Return the (X, Y) coordinate for the center point of the cell that contains the specified text.  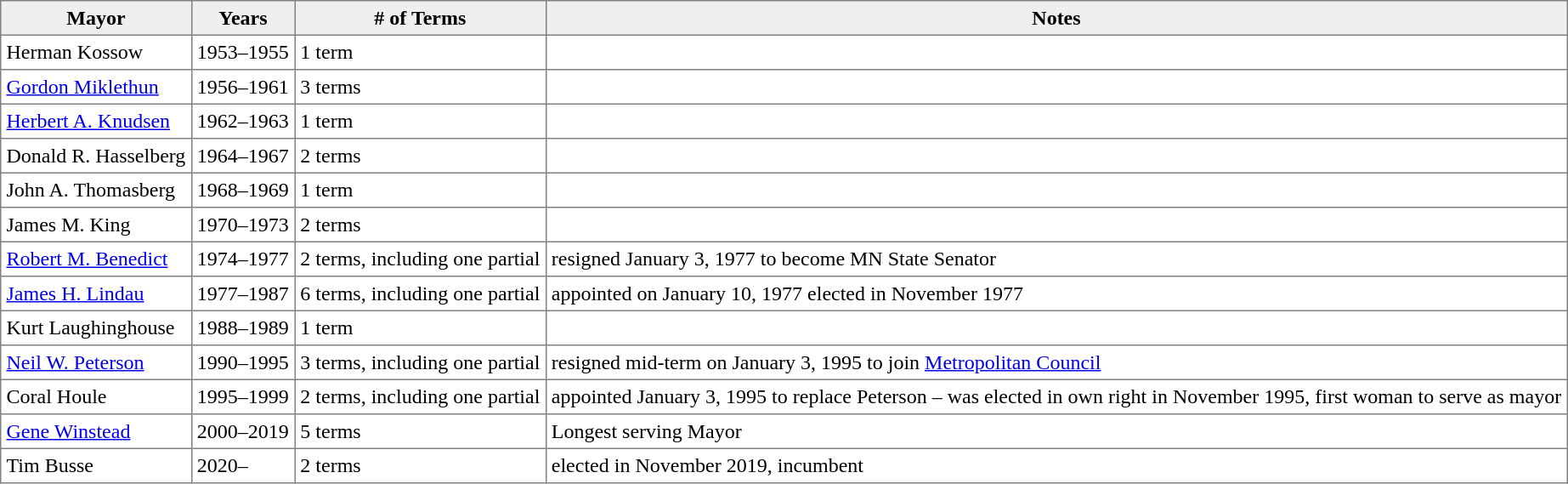
1988–1989 (243, 327)
John A. Thomasberg (96, 190)
James M. King (96, 225)
1977–1987 (243, 293)
2020– (243, 465)
appointed January 3, 1995 to replace Peterson – was elected in own right in November 1995, first woman to serve as mayor (1056, 396)
Gordon Miklethun (96, 87)
Notes (1056, 18)
Donald R. Hasselberg (96, 156)
appointed on January 10, 1977 elected in November 1977 (1056, 293)
# of Terms (420, 18)
elected in November 2019, incumbent (1056, 465)
Robert M. Benedict (96, 259)
6 terms, including one partial (420, 293)
Herman Kossow (96, 52)
1995–1999 (243, 396)
Tim Busse (96, 465)
3 terms, including one partial (420, 362)
1962–1963 (243, 121)
Longest serving Mayor (1056, 431)
resigned mid-term on January 3, 1995 to join Metropolitan Council (1056, 362)
Coral Houle (96, 396)
1968–1969 (243, 190)
1964–1967 (243, 156)
1956–1961 (243, 87)
Neil W. Peterson (96, 362)
Kurt Laughinghouse (96, 327)
5 terms (420, 431)
1974–1977 (243, 259)
James H. Lindau (96, 293)
Mayor (96, 18)
Herbert A. Knudsen (96, 121)
1990–1995 (243, 362)
1953–1955 (243, 52)
1970–1973 (243, 225)
Years (243, 18)
2000–2019 (243, 431)
Gene Winstead (96, 431)
3 terms (420, 87)
resigned January 3, 1977 to become MN State Senator (1056, 259)
